Capture the cell that displays the provided text and extract its (x, y) central coordinate. 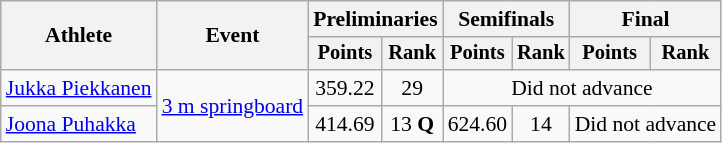
3 m springboard (233, 106)
29 (412, 88)
14 (541, 124)
Joona Puhakka (79, 124)
414.69 (345, 124)
Event (233, 36)
13 Q (412, 124)
Preliminaries (375, 19)
Athlete (79, 36)
Jukka Piekkanen (79, 88)
Final (646, 19)
Semifinals (506, 19)
359.22 (345, 88)
624.60 (478, 124)
